From the cell containing the given text, extract its center point as (X, Y) coordinate. 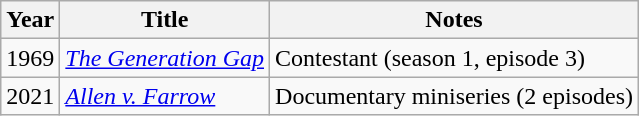
Year (30, 20)
2021 (30, 96)
1969 (30, 58)
Contestant (season 1, episode 3) (454, 58)
Notes (454, 20)
Title (165, 20)
Documentary miniseries (2 episodes) (454, 96)
Allen v. Farrow (165, 96)
The Generation Gap (165, 58)
